Output the (x, y) coordinate of the center of the cell containing the given text.  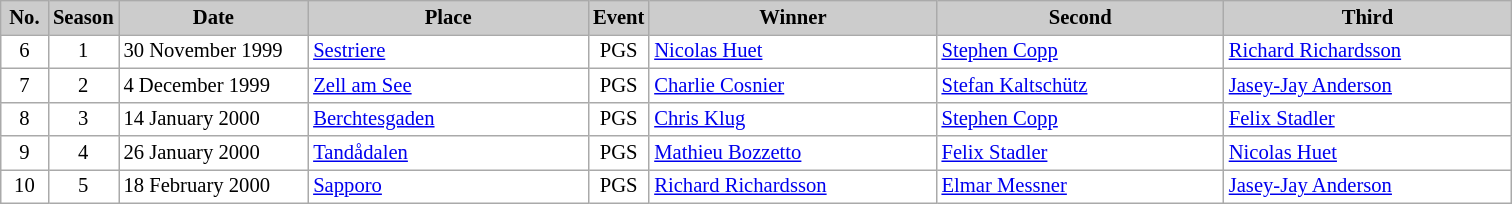
Place (448, 17)
3 (83, 119)
9 (24, 153)
4 December 1999 (213, 85)
No. (24, 17)
Berchtesgaden (448, 119)
1 (83, 51)
6 (24, 51)
2 (83, 85)
Winner (792, 17)
Zell am See (448, 85)
7 (24, 85)
Third (1368, 17)
Tandådalen (448, 153)
Season (83, 17)
4 (83, 153)
8 (24, 119)
14 January 2000 (213, 119)
Sapporo (448, 186)
Event (618, 17)
Second (1080, 17)
Chris Klug (792, 119)
Mathieu Bozzetto (792, 153)
5 (83, 186)
Sestriere (448, 51)
Elmar Messner (1080, 186)
Charlie Cosnier (792, 85)
30 November 1999 (213, 51)
26 January 2000 (213, 153)
10 (24, 186)
Date (213, 17)
Stefan Kaltschütz (1080, 85)
18 February 2000 (213, 186)
